Locate the cell with the specified text and output its [X, Y] center coordinate. 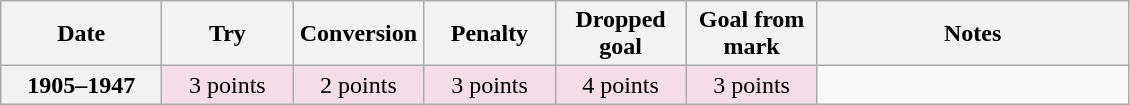
Dropped goal [620, 34]
Try [228, 34]
4 points [620, 85]
Penalty [490, 34]
2 points [358, 85]
Date [82, 34]
1905–1947 [82, 85]
Conversion [358, 34]
Notes [972, 34]
Goal from mark [752, 34]
